Return the (x, y) coordinate for the center point of the cell that contains the specified text.  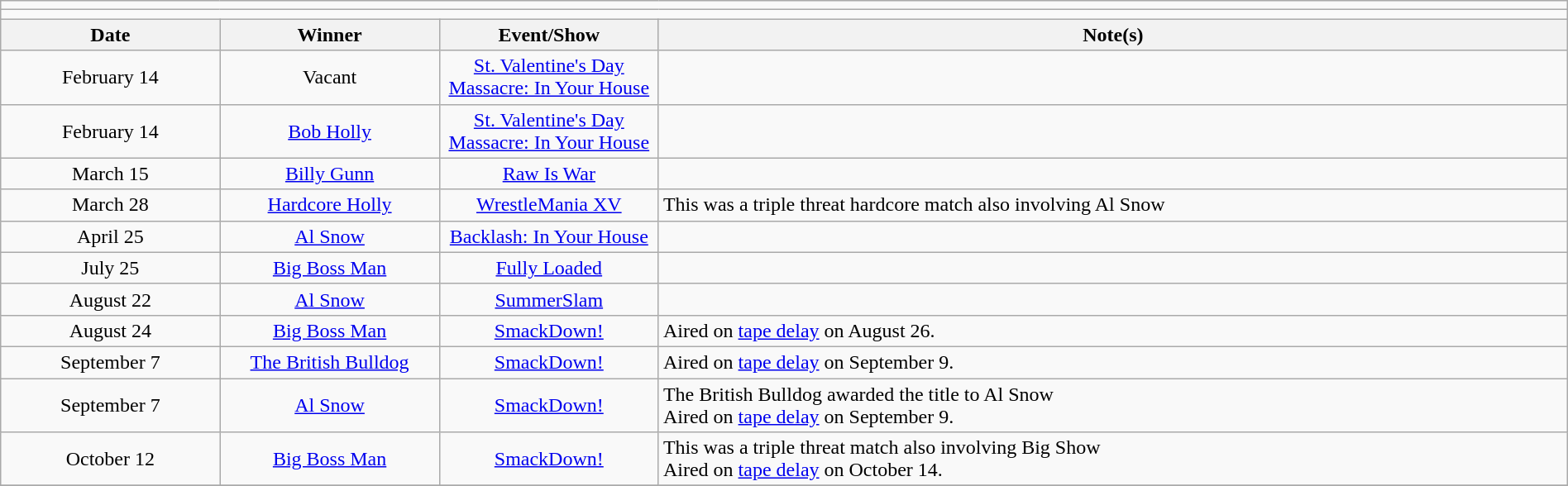
August 24 (111, 331)
March 28 (111, 205)
Aired on tape delay on August 26. (1113, 331)
August 22 (111, 299)
April 25 (111, 236)
Winner (329, 35)
Date (111, 35)
This was a triple threat hardcore match also involving Al Snow (1113, 205)
Note(s) (1113, 35)
Hardcore Holly (329, 205)
Raw Is War (549, 174)
WrestleMania XV (549, 205)
The British Bulldog awarded the title to Al SnowAired on tape delay on September 9. (1113, 405)
July 25 (111, 268)
Fully Loaded (549, 268)
This was a triple threat match also involving Big ShowAired on tape delay on October 14. (1113, 460)
Billy Gunn (329, 174)
The British Bulldog (329, 362)
Aired on tape delay on September 9. (1113, 362)
Vacant (329, 78)
Backlash: In Your House (549, 236)
March 15 (111, 174)
SummerSlam (549, 299)
Event/Show (549, 35)
October 12 (111, 460)
Bob Holly (329, 131)
